For the text-containing cell, return its midpoint in [x, y] coordinate format. 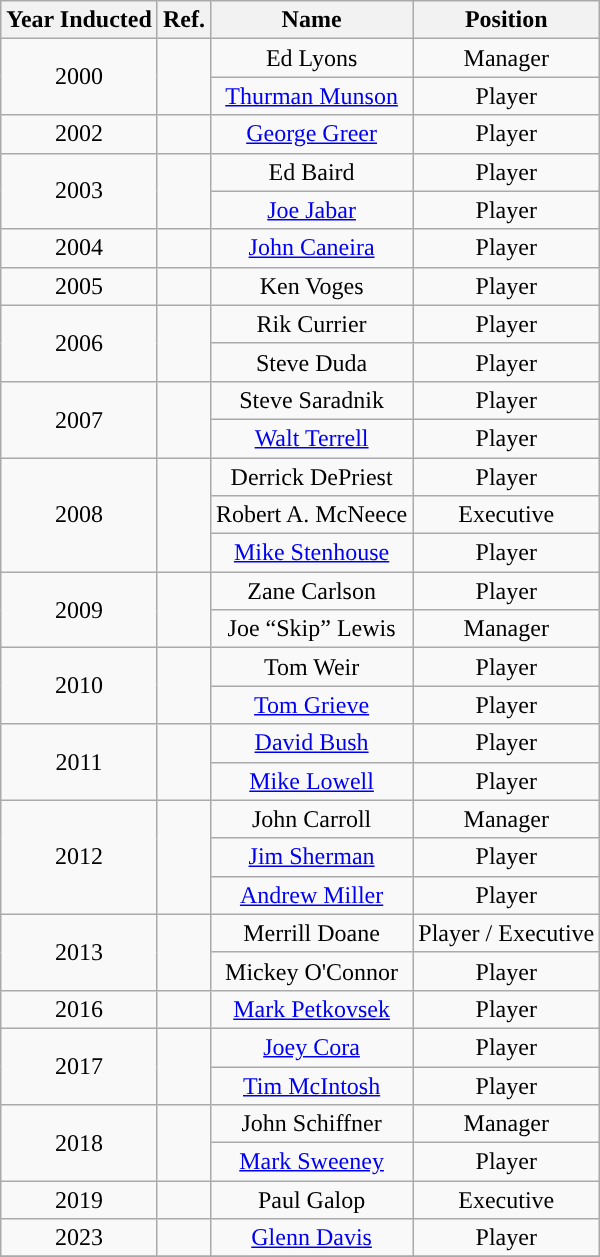
Year Inducted [80, 20]
2003 [80, 191]
Joe Jabar [311, 210]
Tom Weir [311, 667]
Name [311, 20]
Steve Duda [311, 362]
Mark Petkovsek [311, 1009]
Walt Terrell [311, 438]
Zane Carlson [311, 591]
2010 [80, 686]
2009 [80, 610]
Rik Currier [311, 324]
2023 [80, 1238]
David Bush [311, 743]
Mike Stenhouse [311, 553]
2016 [80, 1009]
Position [506, 20]
2002 [80, 134]
Ken Voges [311, 286]
John Schiffner [311, 1124]
Robert A. McNeece [311, 515]
2012 [80, 857]
Glenn Davis [311, 1238]
2006 [80, 343]
Thurman Munson [311, 96]
2011 [80, 762]
2005 [80, 286]
George Greer [311, 134]
Player / Executive [506, 933]
Ed Lyons [311, 58]
John Carroll [311, 819]
Mickey O'Connor [311, 971]
Andrew Miller [311, 895]
2017 [80, 1066]
Mike Lowell [311, 781]
Steve Saradnik [311, 400]
Paul Galop [311, 1200]
Jim Sherman [311, 857]
2000 [80, 77]
2008 [80, 515]
Mark Sweeney [311, 1162]
2013 [80, 952]
Ref. [184, 20]
Ed Baird [311, 172]
2019 [80, 1200]
John Caneira [311, 248]
Joey Cora [311, 1047]
Joe “Skip” Lewis [311, 629]
2018 [80, 1143]
2004 [80, 248]
2007 [80, 419]
Tom Grieve [311, 705]
Merrill Doane [311, 933]
Tim McIntosh [311, 1085]
Derrick DePriest [311, 477]
